Detect which cell encompasses the target text, then output its (x, y) center coordinate. 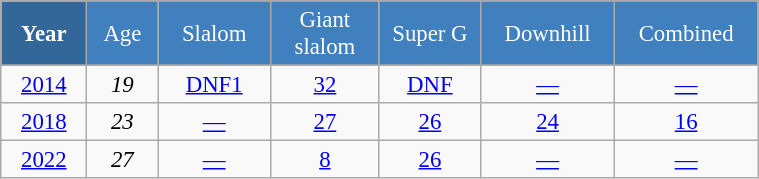
DNF (430, 85)
Combined (686, 34)
2022 (44, 160)
Downhill (547, 34)
2018 (44, 122)
32 (324, 85)
Giantslalom (324, 34)
2014 (44, 85)
24 (547, 122)
16 (686, 122)
Slalom (214, 34)
DNF1 (214, 85)
23 (122, 122)
Year (44, 34)
8 (324, 160)
19 (122, 85)
Super G (430, 34)
Age (122, 34)
